Detect which cell encompasses the target text, then output its (X, Y) center coordinate. 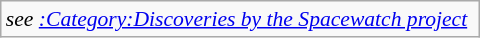
see :Category:Discoveries by the Spacewatch project (240, 19)
